Capture the cell that displays the provided text and extract its [X, Y] central coordinate. 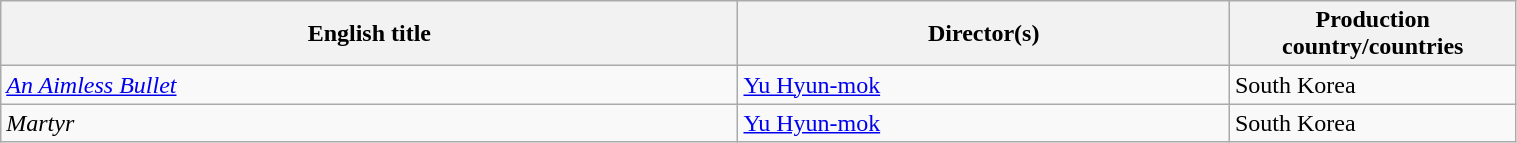
An Aimless Bullet [370, 85]
Production country/countries [1372, 34]
English title [370, 34]
Director(s) [984, 34]
Martyr [370, 123]
